For the text-containing cell, return its midpoint in [x, y] coordinate format. 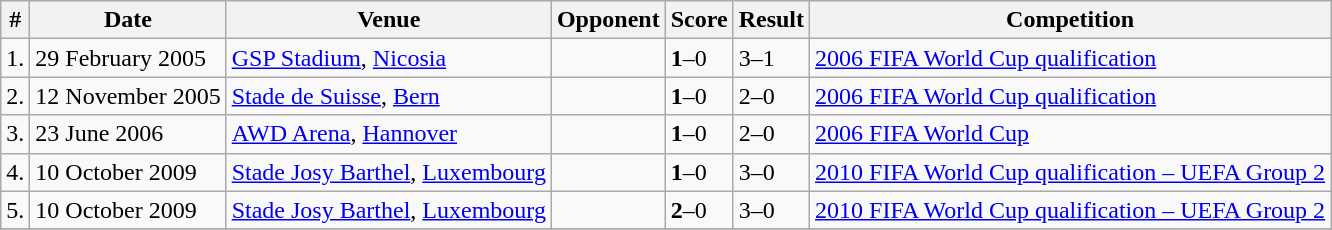
23 June 2006 [128, 134]
5. [16, 210]
2. [16, 96]
2006 FIFA World Cup [1070, 134]
AWD Arena, Hannover [388, 134]
Opponent [608, 20]
# [16, 20]
Competition [1070, 20]
Score [699, 20]
Stade de Suisse, Bern [388, 96]
4. [16, 172]
Date [128, 20]
1. [16, 58]
12 November 2005 [128, 96]
Venue [388, 20]
29 February 2005 [128, 58]
3–1 [771, 58]
GSP Stadium, Nicosia [388, 58]
3. [16, 134]
Result [771, 20]
